From the cell containing the given text, extract its center point as (x, y) coordinate. 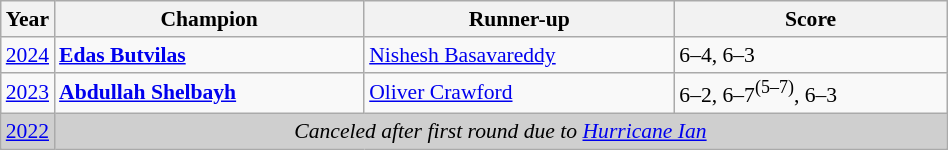
6–2, 6–7(5–7), 6–3 (810, 92)
6–4, 6–3 (810, 55)
Champion (209, 19)
Runner-up (519, 19)
Oliver Crawford (519, 92)
2024 (28, 55)
Edas Butvilas (209, 55)
Year (28, 19)
Abdullah Shelbayh (209, 92)
Nishesh Basavareddy (519, 55)
2022 (28, 132)
Score (810, 19)
2023 (28, 92)
Canceled after first round due to Hurricane Ian (500, 132)
